Scan for the cell matching the given text and deliver its [x, y] coordinate at center. 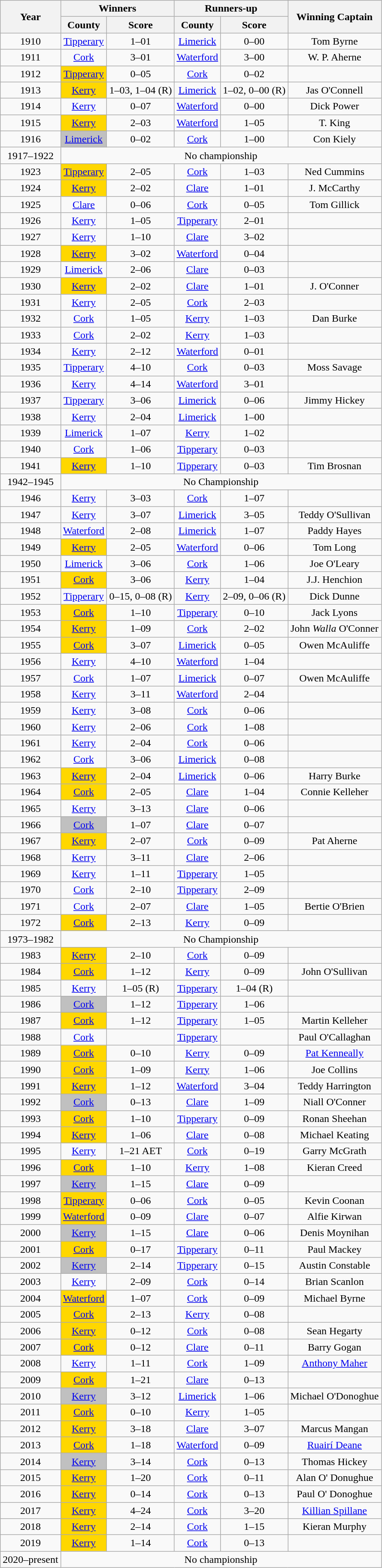
0–15 [254, 1266]
1966 [30, 825]
Tom Long [335, 547]
1924 [30, 188]
Niall O'Conner [335, 1102]
Barry Gogan [335, 1347]
1960 [30, 727]
3–05 [254, 515]
Tom Byrne [335, 41]
Runners-up [231, 9]
Winners [118, 9]
2–08 [141, 531]
1–21 [141, 1380]
2014 [30, 1461]
Paul Mackey [335, 1249]
4–24 [141, 1510]
2008 [30, 1363]
1967 [30, 841]
1987 [30, 1021]
Winning Captain [335, 17]
Michael O'Donoghue [335, 1396]
2015 [30, 1478]
Jimmy Hickey [335, 400]
Garry McGrath [335, 1151]
1969 [30, 874]
J. McCarthy [335, 188]
1961 [30, 743]
1917–1922 [30, 155]
Pat Kenneally [335, 1053]
1952 [30, 596]
J.J. Henchion [335, 580]
1923 [30, 172]
Moss Savage [335, 368]
2012 [30, 1429]
Michael Keating [335, 1135]
John Walla O'Conner [335, 629]
W. P. Aherne [335, 57]
Harry Burke [335, 776]
2006 [30, 1331]
Jack Lyons [335, 612]
1985 [30, 988]
Ruairí Deane [335, 1445]
1938 [30, 416]
1983 [30, 955]
3–03 [141, 498]
Marcus Mangan [335, 1429]
Denis Moynihan [335, 1233]
1962 [30, 760]
2011 [30, 1412]
1934 [30, 351]
3–18 [141, 1429]
Ronan Sheehan [335, 1119]
J. O'Conner [335, 286]
Year [30, 17]
1915 [30, 123]
1939 [30, 433]
0–15, 0–08 (R) [141, 596]
0–04 [254, 253]
Dan Burke [335, 319]
Alan O' Donughue [335, 1478]
1984 [30, 971]
Bertie O'Brien [335, 906]
Killian Spillane [335, 1510]
3–14 [141, 1461]
1999 [30, 1216]
1927 [30, 237]
1964 [30, 792]
Dick Dunne [335, 596]
1971 [30, 906]
T. King [335, 123]
1913 [30, 90]
1931 [30, 302]
Martin Kelleher [335, 1021]
Joe Collins [335, 1070]
2016 [30, 1494]
1946 [30, 498]
1947 [30, 515]
3–12 [141, 1396]
Brian Scanlon [335, 1282]
1998 [30, 1200]
2009 [30, 1380]
2007 [30, 1347]
2002 [30, 1266]
2000 [30, 1233]
2010 [30, 1396]
1926 [30, 221]
1–21 AET [141, 1151]
1972 [30, 923]
1963 [30, 776]
Tom Gillick [335, 205]
2003 [30, 1282]
1935 [30, 368]
2–12 [141, 351]
1928 [30, 253]
Joe O'Leary [335, 564]
Austin Constable [335, 1266]
John O'Sullivan [335, 971]
1–14 [141, 1543]
3–08 [141, 710]
1–18 [141, 1445]
2018 [30, 1527]
1925 [30, 205]
1–02, 0–00 (R) [254, 90]
1959 [30, 710]
Teddy Harrington [335, 1086]
1916 [30, 139]
1–02 [254, 433]
Paddy Hayes [335, 531]
3–13 [141, 808]
1912 [30, 74]
1988 [30, 1037]
1973–1982 [30, 939]
Anthony Maher [335, 1363]
Ned Cummins [335, 172]
0–17 [141, 1249]
1948 [30, 531]
1910 [30, 41]
2020–present [30, 1559]
Alfie Kirwan [335, 1216]
2013 [30, 1445]
Thomas Hickey [335, 1461]
1942–1945 [30, 482]
1–05 (R) [141, 988]
1997 [30, 1184]
Con Kiely [335, 139]
2004 [30, 1298]
1993 [30, 1119]
2001 [30, 1249]
1932 [30, 319]
1986 [30, 1004]
1970 [30, 890]
1951 [30, 580]
1957 [30, 678]
Connie Kelleher [335, 792]
1–04 (R) [254, 988]
1911 [30, 57]
2005 [30, 1315]
1941 [30, 465]
1914 [30, 106]
1968 [30, 857]
1990 [30, 1070]
1953 [30, 612]
2–01 [254, 221]
3–00 [254, 57]
1954 [30, 629]
1–20 [141, 1478]
1929 [30, 270]
1965 [30, 808]
Jas O'Connell [335, 90]
1–03, 1–04 (R) [141, 90]
1989 [30, 1053]
1955 [30, 645]
1956 [30, 661]
1995 [30, 1151]
4–14 [141, 384]
1940 [30, 449]
Paul O'Callaghan [335, 1037]
Tim Brosnan [335, 465]
3–04 [254, 1086]
3–20 [254, 1510]
1930 [30, 286]
Pat Aherne [335, 841]
Teddy O'Sullivan [335, 515]
1996 [30, 1167]
0–19 [254, 1151]
Kevin Coonan [335, 1200]
0–01 [254, 351]
1994 [30, 1135]
1958 [30, 694]
Michael Byrne [335, 1298]
Kieran Creed [335, 1167]
2017 [30, 1510]
Dick Power [335, 106]
1949 [30, 547]
1937 [30, 400]
1933 [30, 335]
1992 [30, 1102]
1991 [30, 1086]
2019 [30, 1543]
2–09, 0–06 (R) [254, 596]
1936 [30, 384]
Sean Hegarty [335, 1331]
1950 [30, 564]
Paul O' Donoghue [335, 1494]
Kieran Murphy [335, 1527]
